Detect which cell encompasses the target text, then output its (x, y) center coordinate. 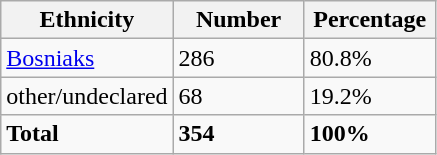
Total (87, 134)
Number (238, 20)
68 (238, 96)
Ethnicity (87, 20)
286 (238, 58)
354 (238, 134)
19.2% (370, 96)
80.8% (370, 58)
other/undeclared (87, 96)
Bosniaks (87, 58)
Percentage (370, 20)
100% (370, 134)
